Scan for the cell matching the given text and deliver its (X, Y) coordinate at center. 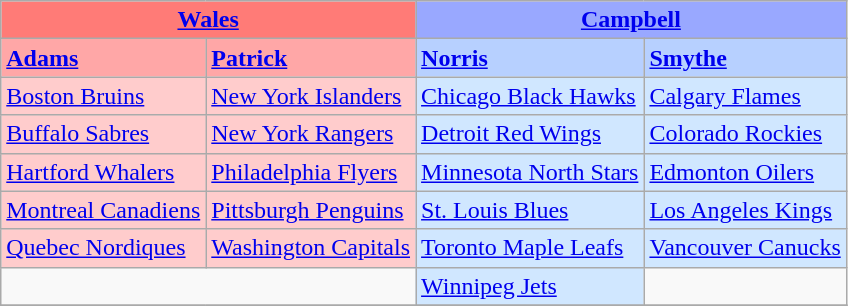
Philadelphia Flyers (311, 172)
New York Rangers (311, 134)
Smythe (745, 58)
Campbell (632, 20)
Winnipeg Jets (530, 286)
Quebec Nordiques (104, 248)
Norris (530, 58)
Minnesota North Stars (530, 172)
Los Angeles Kings (745, 210)
New York Islanders (311, 96)
Buffalo Sabres (104, 134)
Adams (104, 58)
Wales (208, 20)
Hartford Whalers (104, 172)
Montreal Canadiens (104, 210)
Washington Capitals (311, 248)
Patrick (311, 58)
Detroit Red Wings (530, 134)
Calgary Flames (745, 96)
St. Louis Blues (530, 210)
Boston Bruins (104, 96)
Edmonton Oilers (745, 172)
Colorado Rockies (745, 134)
Toronto Maple Leafs (530, 248)
Pittsburgh Penguins (311, 210)
Vancouver Canucks (745, 248)
Chicago Black Hawks (530, 96)
